Pinpoint the cell where the given text exists, returning its [X, Y] midpoint coordinate. 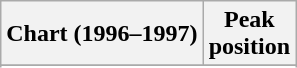
Chart (1996–1997) [102, 34]
Peakposition [249, 34]
